Detect which cell encompasses the target text, then output its (x, y) center coordinate. 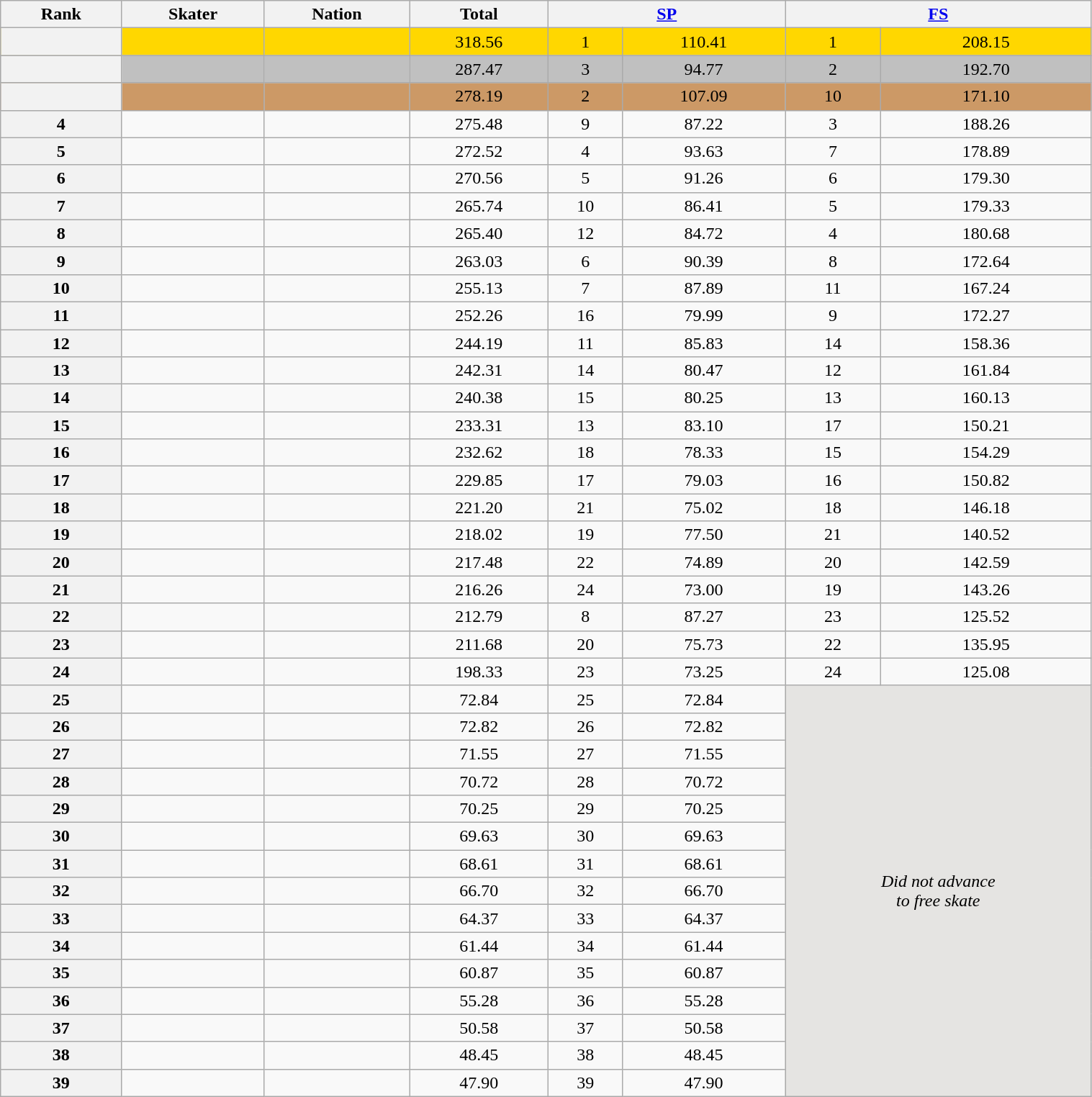
79.03 (704, 480)
83.10 (704, 425)
154.29 (986, 453)
74.89 (704, 562)
198.33 (479, 672)
208.15 (986, 42)
87.22 (704, 124)
265.74 (479, 206)
172.27 (986, 315)
93.63 (704, 151)
Nation (337, 14)
135.95 (986, 644)
146.18 (986, 507)
244.19 (479, 343)
275.48 (479, 124)
232.62 (479, 453)
143.26 (986, 590)
287.47 (479, 69)
85.83 (704, 343)
211.68 (479, 644)
172.64 (986, 261)
Did not advanceto free skate (939, 891)
229.85 (479, 480)
161.84 (986, 371)
73.00 (704, 590)
140.52 (986, 535)
221.20 (479, 507)
263.03 (479, 261)
84.72 (704, 233)
87.89 (704, 288)
150.82 (986, 480)
252.26 (479, 315)
179.30 (986, 179)
178.89 (986, 151)
160.13 (986, 398)
278.19 (479, 96)
265.40 (479, 233)
318.56 (479, 42)
Total (479, 14)
233.31 (479, 425)
171.10 (986, 96)
167.24 (986, 288)
94.77 (704, 69)
192.70 (986, 69)
272.52 (479, 151)
79.99 (704, 315)
270.56 (479, 179)
77.50 (704, 535)
78.33 (704, 453)
91.26 (704, 179)
FS (939, 14)
180.68 (986, 233)
212.79 (479, 617)
218.02 (479, 535)
Skater (193, 14)
125.08 (986, 672)
73.25 (704, 672)
179.33 (986, 206)
110.41 (704, 42)
80.47 (704, 371)
158.36 (986, 343)
SP (667, 14)
75.73 (704, 644)
125.52 (986, 617)
242.31 (479, 371)
86.41 (704, 206)
188.26 (986, 124)
107.09 (704, 96)
217.48 (479, 562)
255.13 (479, 288)
80.25 (704, 398)
Rank (61, 14)
90.39 (704, 261)
150.21 (986, 425)
87.27 (704, 617)
75.02 (704, 507)
142.59 (986, 562)
216.26 (479, 590)
240.38 (479, 398)
